Return the [x, y] coordinate for the center point of the cell that contains the specified text.  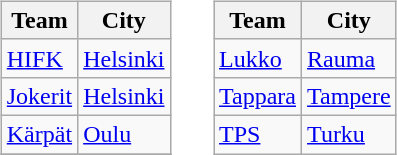
Kärpät [39, 134]
TPS [258, 134]
Jokerit [39, 96]
Oulu [124, 134]
HIFK [39, 58]
Tappara [258, 96]
Tampere [350, 96]
Turku [350, 134]
Rauma [350, 58]
Lukko [258, 58]
